Determine the [X, Y] coordinate at the center of the cell enclosing the given text.  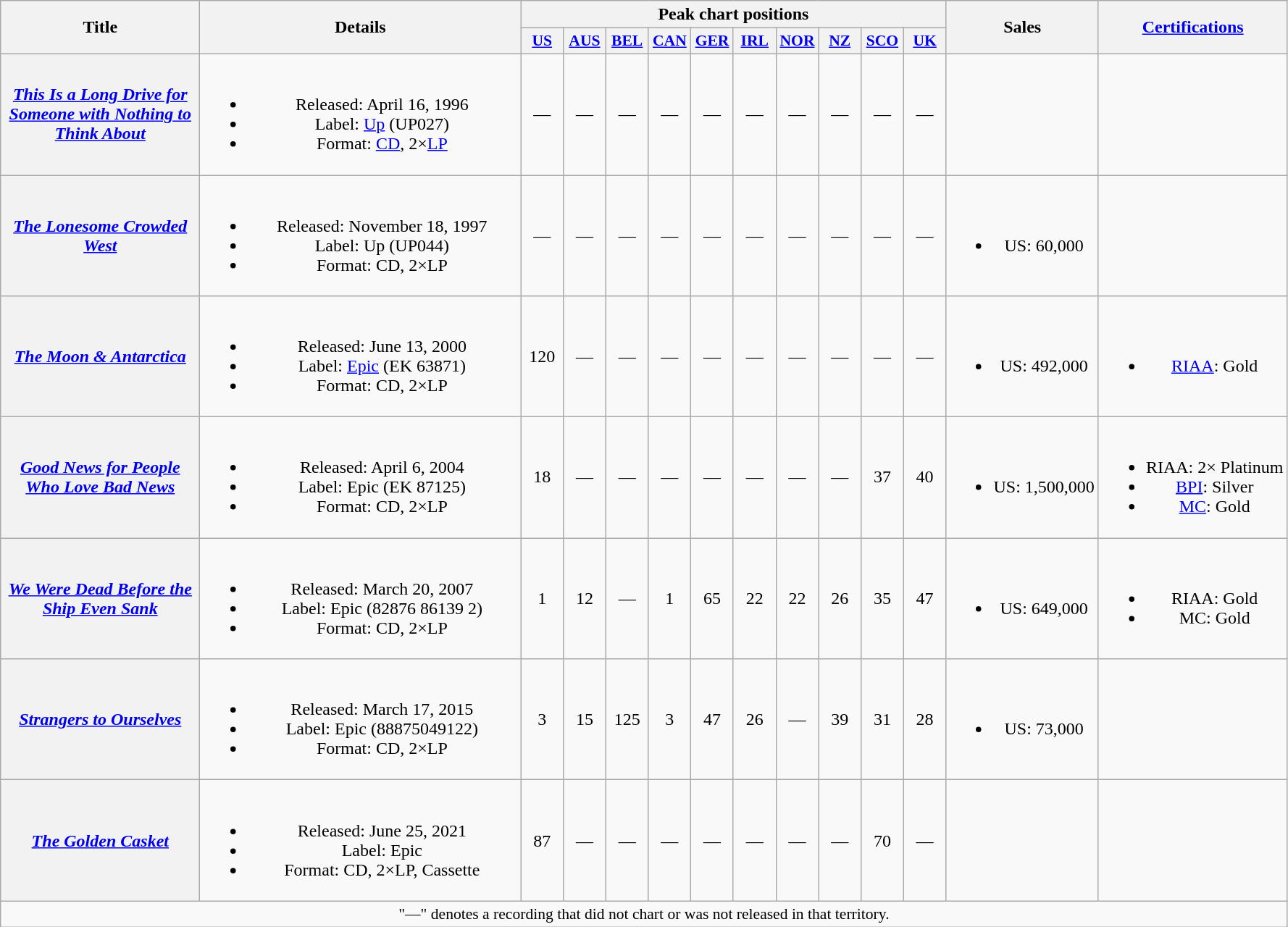
US: 73,000 [1022, 720]
The Lonesome Crowded West [100, 236]
This Is a Long Drive for Someone with Nothing to Think About [100, 114]
Details [361, 28]
70 [882, 840]
28 [924, 720]
RIAA: GoldMC: Gold [1192, 598]
Sales [1022, 28]
Released: March 20, 2007Label: Epic (82876 86139 2)Format: CD, 2×LP [361, 598]
Title [100, 28]
Good News for People Who Love Bad News [100, 478]
SCO [882, 41]
37 [882, 478]
Certifications [1192, 28]
"—" denotes a recording that did not chart or was not released in that territory. [644, 914]
Strangers to Ourselves [100, 720]
The Golden Casket [100, 840]
IRL [755, 41]
18 [542, 478]
We Were Dead Before the Ship Even Sank [100, 598]
Released: June 25, 2021Label: EpicFormat: CD, 2×LP, Cassette [361, 840]
US: 649,000 [1022, 598]
US [542, 41]
35 [882, 598]
CAN [669, 41]
NZ [840, 41]
15 [585, 720]
40 [924, 478]
125 [627, 720]
RIAA: 2× PlatinumBPI: SilverMC: Gold [1192, 478]
87 [542, 840]
AUS [585, 41]
39 [840, 720]
Released: April 6, 2004Label: Epic (EK 87125)Format: CD, 2×LP [361, 478]
Peak chart positions [733, 14]
GER [713, 41]
NOR [797, 41]
UK [924, 41]
The Moon & Antarctica [100, 356]
US: 60,000 [1022, 236]
RIAA: Gold [1192, 356]
12 [585, 598]
Released: April 16, 1996Label: Up (UP027)Format: CD, 2×LP [361, 114]
Released: November 18, 1997Label: Up (UP044)Format: CD, 2×LP [361, 236]
US: 492,000 [1022, 356]
120 [542, 356]
31 [882, 720]
65 [713, 598]
Released: March 17, 2015Label: Epic (88875049122)Format: CD, 2×LP [361, 720]
US: 1,500,000 [1022, 478]
Released: June 13, 2000Label: Epic (EK 63871)Format: CD, 2×LP [361, 356]
BEL [627, 41]
